Identify which cell holds the provided text, then report its (X, Y) central coordinate. 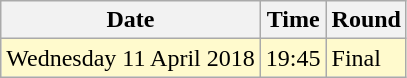
Time (293, 20)
Wednesday 11 April 2018 (131, 58)
Round (366, 20)
Date (131, 20)
Final (366, 58)
19:45 (293, 58)
